Return (X, Y) of the center of cell containing provided text 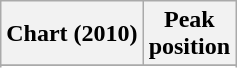
Chart (2010) (72, 34)
Peakposition (189, 34)
